Determine the [x, y] coordinate at the center of the cell enclosing the given text.  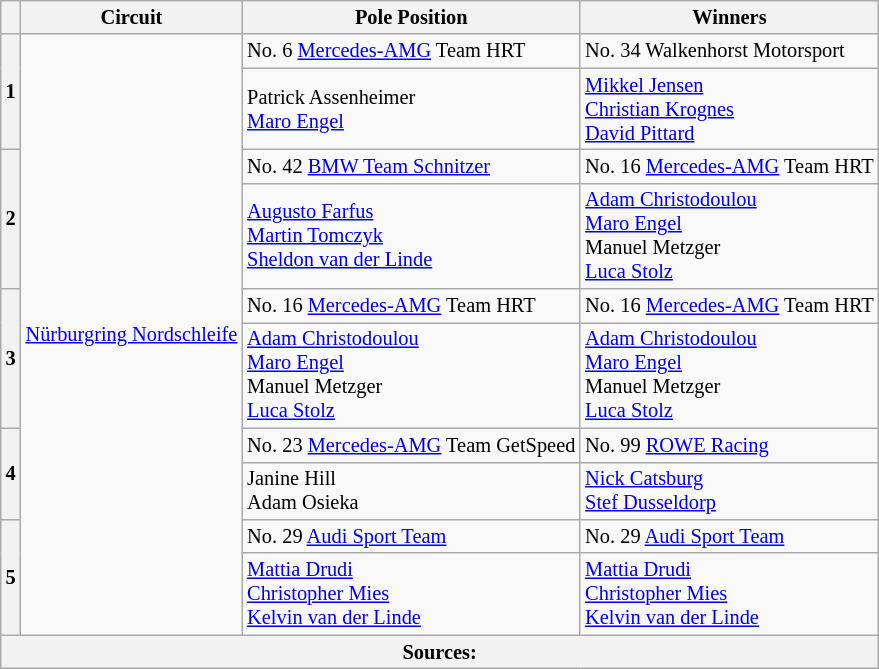
Sources: [440, 652]
Winners [729, 17]
No. 34 Walkenhorst Motorsport [729, 51]
Patrick Assenheimer Maro Engel [411, 109]
4 [11, 474]
Augusto Farfus Martin Tomczyk Sheldon van der Linde [411, 236]
Mikkel Jensen Christian Krognes David Pittard [729, 109]
Nürburgring Nordschleife [132, 334]
2 [11, 218]
Janine Hill Adam Osieka [411, 491]
No. 6 Mercedes-AMG Team HRT [411, 51]
Circuit [132, 17]
No. 99 ROWE Racing [729, 445]
5 [11, 576]
Pole Position [411, 17]
1 [11, 92]
Nick Catsburg Stef Dusseldorp [729, 491]
No. 42 BMW Team Schnitzer [411, 166]
3 [11, 358]
No. 23 Mercedes-AMG Team GetSpeed [411, 445]
